Determine the [x, y] coordinate at the center of the cell enclosing the given text.  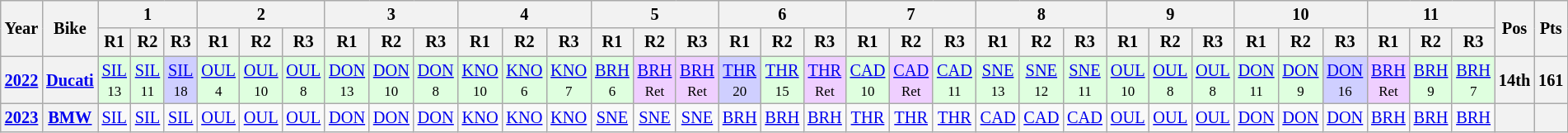
6 [783, 14]
SNE12 [1041, 80]
CADRet [911, 80]
161 [1551, 80]
THR15 [782, 80]
BMW [69, 117]
1 [148, 14]
4 [525, 14]
KNO7 [569, 80]
SIL13 [115, 80]
SNE13 [999, 80]
THRRet [825, 80]
11 [1430, 14]
Pos [1514, 28]
DON13 [347, 80]
KNO6 [524, 80]
2022 [21, 80]
CAD10 [868, 80]
THR20 [740, 80]
DON8 [436, 80]
DON16 [1345, 80]
DON11 [1257, 80]
DON10 [391, 80]
OUL4 [218, 80]
2023 [21, 117]
9 [1170, 14]
7 [911, 14]
10 [1301, 14]
CAD11 [954, 80]
3 [391, 14]
2 [260, 14]
Pts [1551, 28]
Year [21, 28]
8 [1041, 14]
KNO10 [480, 80]
Bike [69, 28]
SIL11 [147, 80]
Ducati [69, 80]
BRH7 [1473, 80]
SNE11 [1084, 80]
SIL18 [180, 80]
BRH6 [612, 80]
DON9 [1300, 80]
BRH9 [1431, 80]
14th [1514, 80]
5 [654, 14]
